Search for the cell housing the specified text and yield its (X, Y) center coordinate. 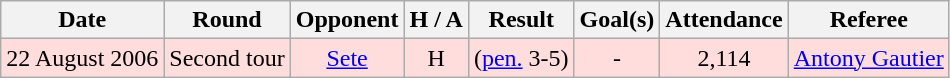
Opponent (347, 20)
Goal(s) (617, 20)
Sete (347, 58)
H (436, 58)
Second tour (227, 58)
(pen. 3-5) (521, 58)
Antony Gautier (868, 58)
Date (82, 20)
Round (227, 20)
22 August 2006 (82, 58)
- (617, 58)
H / A (436, 20)
Referee (868, 20)
Result (521, 20)
2,114 (724, 58)
Attendance (724, 20)
